Determine the (x, y) coordinate at the center of the cell enclosing the given text.  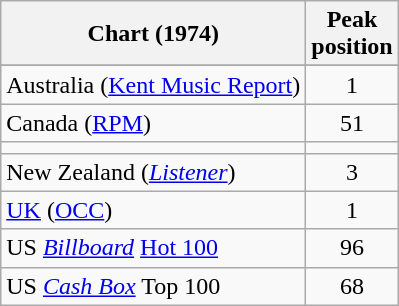
New Zealand (Listener) (154, 172)
US Cash Box Top 100 (154, 286)
Chart (1974) (154, 34)
UK (OCC) (154, 210)
68 (352, 286)
Canada (RPM) (154, 123)
Peakposition (352, 34)
51 (352, 123)
3 (352, 172)
96 (352, 248)
Australia (Kent Music Report) (154, 85)
US Billboard Hot 100 (154, 248)
